Capture the cell that displays the provided text and extract its (X, Y) central coordinate. 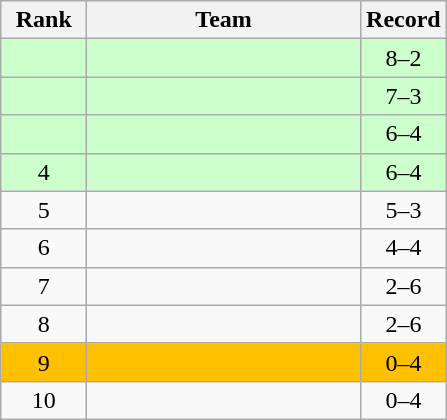
8–2 (403, 58)
7 (44, 286)
Record (403, 20)
Team (224, 20)
4 (44, 172)
4–4 (403, 248)
7–3 (403, 96)
5–3 (403, 210)
6 (44, 248)
8 (44, 324)
10 (44, 400)
5 (44, 210)
9 (44, 362)
Rank (44, 20)
